Find where the given text appears and provide that cell's center as [x, y] coordinate. 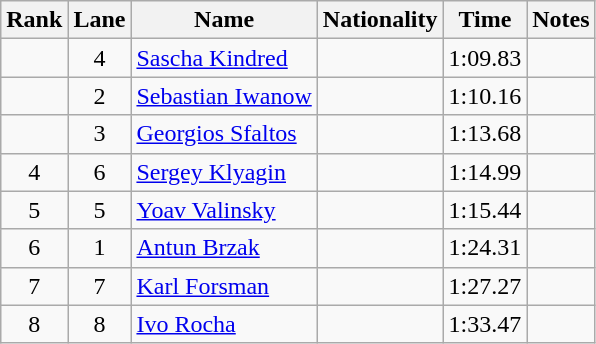
Nationality [380, 20]
1:09.83 [485, 58]
1:15.44 [485, 210]
Georgios Sfaltos [224, 134]
Ivo Rocha [224, 324]
1:27.27 [485, 286]
Sascha Kindred [224, 58]
Lane [100, 20]
Notes [561, 20]
3 [100, 134]
1:10.16 [485, 96]
2 [100, 96]
Sergey Klyagin [224, 172]
1:33.47 [485, 324]
Yoav Valinsky [224, 210]
Time [485, 20]
Karl Forsman [224, 286]
Name [224, 20]
1:24.31 [485, 248]
1:14.99 [485, 172]
Sebastian Iwanow [224, 96]
1:13.68 [485, 134]
Rank [34, 20]
Antun Brzak [224, 248]
1 [100, 248]
